Search for the cell housing the specified text and yield its [X, Y] center coordinate. 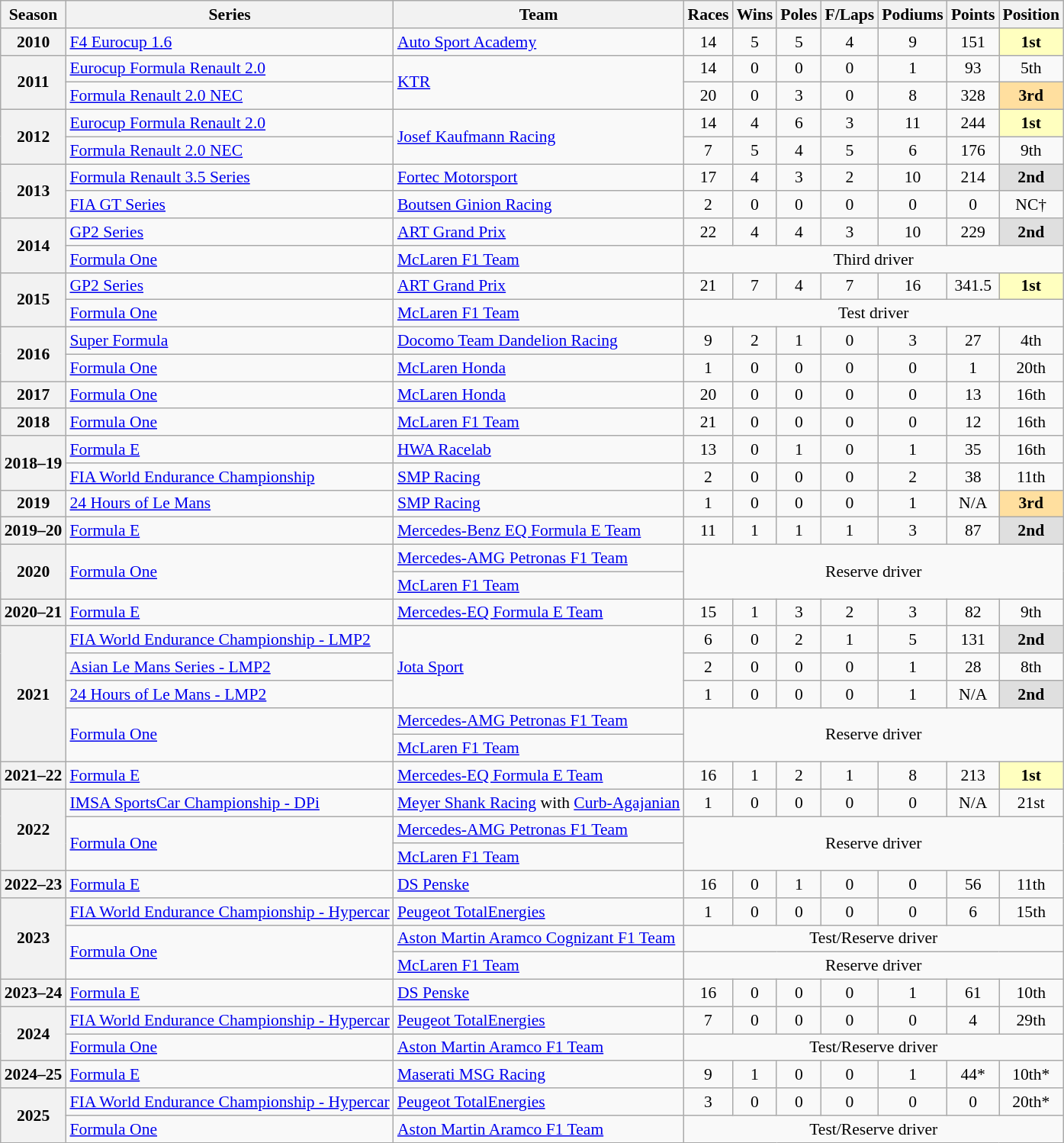
2024–25 [34, 1075]
4th [1031, 341]
Poles [799, 14]
56 [973, 884]
Meyer Shank Racing with Curb-Agajanian [538, 803]
2012 [34, 137]
93 [973, 69]
KTR [538, 82]
2018 [34, 423]
HWA Racelab [538, 449]
5th [1031, 69]
61 [973, 993]
17 [708, 178]
82 [973, 613]
Fortec Motorsport [538, 178]
24 Hours of Le Mans [229, 504]
2021–22 [34, 776]
Asian Le Mans Series - LMP2 [229, 667]
2024 [34, 1033]
2010 [34, 42]
328 [973, 96]
10th [1031, 993]
FIA GT Series [229, 205]
20th* [1031, 1102]
2016 [34, 354]
Josef Kaufmann Racing [538, 137]
35 [973, 449]
15 [708, 613]
244 [973, 124]
21st [1031, 803]
15th [1031, 912]
2013 [34, 191]
2021 [34, 694]
Points [973, 14]
Wins [755, 14]
341.5 [973, 286]
Series [229, 14]
176 [973, 150]
2020 [34, 572]
2017 [34, 395]
Test driver [873, 314]
2015 [34, 299]
151 [973, 42]
Super Formula [229, 341]
44* [973, 1075]
29th [1031, 1020]
IMSA SportsCar Championship - DPi [229, 803]
87 [973, 531]
22 [708, 232]
Races [708, 14]
Podiums [912, 14]
Formula Renault 3.5 Series [229, 178]
10th* [1031, 1075]
20th [1031, 368]
28 [973, 667]
Position [1031, 14]
2019 [34, 504]
2011 [34, 82]
FIA World Endurance Championship - LMP2 [229, 640]
2020–21 [34, 613]
12 [973, 423]
Third driver [873, 259]
27 [973, 341]
F/Laps [850, 14]
Boutsen Ginion Racing [538, 205]
229 [973, 232]
131 [973, 640]
2023 [34, 939]
2023–24 [34, 993]
Docomo Team Dandelion Racing [538, 341]
214 [973, 178]
2014 [34, 246]
Jota Sport [538, 667]
38 [973, 477]
Maserati MSG Racing [538, 1075]
2018–19 [34, 462]
Aston Martin Aramco Cognizant F1 Team [538, 939]
2025 [34, 1116]
2022 [34, 830]
24 Hours of Le Mans - LMP2 [229, 694]
NC† [1031, 205]
FIA World Endurance Championship [229, 477]
Season [34, 14]
213 [973, 776]
Team [538, 14]
Mercedes-Benz EQ Formula E Team [538, 531]
Auto Sport Academy [538, 42]
2019–20 [34, 531]
F4 Eurocup 1.6 [229, 42]
2022–23 [34, 884]
8th [1031, 667]
